For the text-containing cell, return its midpoint in [X, Y] coordinate format. 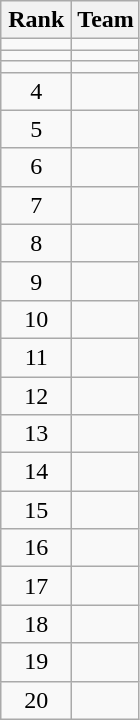
9 [36, 281]
20 [36, 700]
8 [36, 243]
4 [36, 91]
13 [36, 434]
15 [36, 510]
14 [36, 472]
10 [36, 319]
7 [36, 205]
16 [36, 548]
18 [36, 624]
6 [36, 167]
17 [36, 586]
Rank [36, 20]
5 [36, 129]
12 [36, 395]
19 [36, 662]
11 [36, 357]
Team [106, 20]
